Locate the cell with the specified text and output its (X, Y) center coordinate. 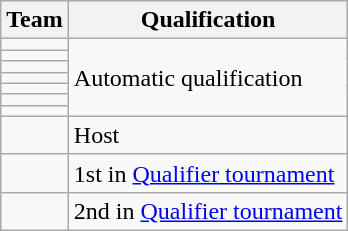
2nd in Qualifier tournament (208, 211)
Team (35, 20)
Qualification (208, 20)
1st in Qualifier tournament (208, 173)
Automatic qualification (208, 78)
Host (208, 135)
